Find where the given text appears and provide that cell's center as [X, Y] coordinate. 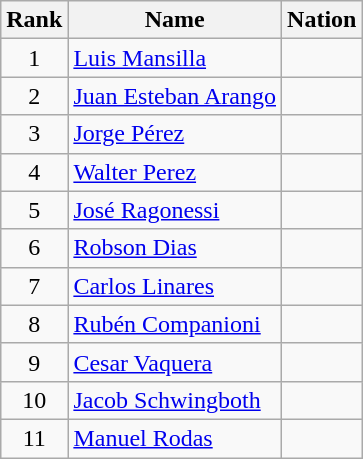
11 [34, 438]
Cesar Vaquera [175, 362]
7 [34, 286]
8 [34, 324]
José Ragonessi [175, 210]
Rank [34, 20]
Manuel Rodas [175, 438]
5 [34, 210]
4 [34, 172]
Name [175, 20]
Walter Perez [175, 172]
2 [34, 96]
Luis Mansilla [175, 58]
Nation [322, 20]
Jacob Schwingboth [175, 400]
6 [34, 248]
Rubén Companioni [175, 324]
3 [34, 134]
Robson Dias [175, 248]
10 [34, 400]
9 [34, 362]
1 [34, 58]
Carlos Linares [175, 286]
Juan Esteban Arango [175, 96]
Jorge Pérez [175, 134]
